Identify which cell holds the provided text, then report its [X, Y] central coordinate. 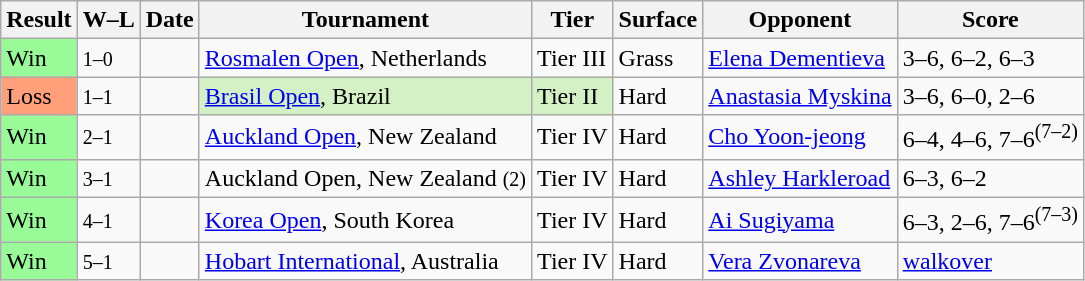
3–6, 6–2, 6–3 [990, 58]
Brasil Open, Brazil [365, 96]
Korea Open, South Korea [365, 220]
Loss [39, 96]
Grass [658, 58]
5–1 [108, 261]
3–6, 6–0, 2–6 [990, 96]
Anastasia Myskina [800, 96]
Vera Zvonareva [800, 261]
1–0 [108, 58]
walkover [990, 261]
2–1 [108, 138]
Tournament [365, 20]
Tier [573, 20]
Hobart International, Australia [365, 261]
Rosmalen Open, Netherlands [365, 58]
1–1 [108, 96]
Tier III [573, 58]
Score [990, 20]
3–1 [108, 178]
Ai Sugiyama [800, 220]
6–4, 4–6, 7–6(7–2) [990, 138]
Surface [658, 20]
Opponent [800, 20]
Ashley Harkleroad [800, 178]
Result [39, 20]
6–3, 6–2 [990, 178]
Auckland Open, New Zealand (2) [365, 178]
Auckland Open, New Zealand [365, 138]
Cho Yoon-jeong [800, 138]
W–L [108, 20]
Date [170, 20]
Tier II [573, 96]
4–1 [108, 220]
Elena Dementieva [800, 58]
6–3, 2–6, 7–6(7–3) [990, 220]
